Detect which cell encompasses the target text, then output its [X, Y] center coordinate. 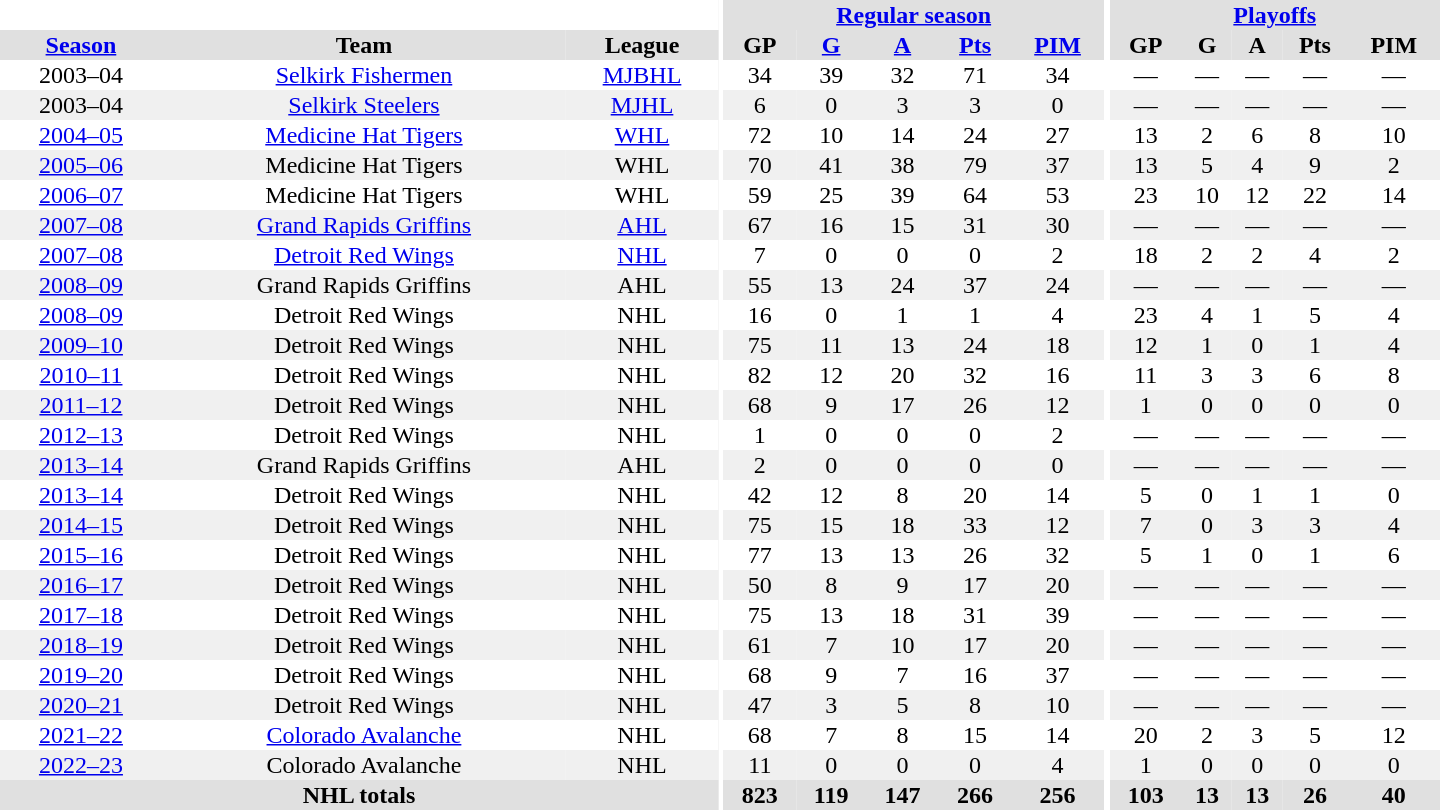
Team [364, 45]
2005–06 [81, 165]
MJHL [642, 105]
266 [976, 795]
71 [976, 75]
256 [1057, 795]
Season [81, 45]
42 [760, 495]
38 [902, 165]
2006–07 [81, 195]
61 [760, 645]
33 [976, 525]
70 [760, 165]
79 [976, 165]
55 [760, 285]
2020–21 [81, 705]
NHL totals [359, 795]
25 [831, 195]
72 [760, 135]
67 [760, 225]
47 [760, 705]
2017–18 [81, 615]
119 [831, 795]
2009–10 [81, 345]
50 [760, 585]
823 [760, 795]
2019–20 [81, 675]
League [642, 45]
2018–19 [81, 645]
2022–23 [81, 765]
MJBHL [642, 75]
2021–22 [81, 735]
Selkirk Fishermen [364, 75]
2015–16 [81, 555]
2011–12 [81, 405]
Selkirk Steelers [364, 105]
59 [760, 195]
Playoffs [1274, 15]
Regular season [914, 15]
22 [1314, 195]
147 [902, 795]
64 [976, 195]
41 [831, 165]
27 [1057, 135]
77 [760, 555]
2016–17 [81, 585]
2004–05 [81, 135]
82 [760, 375]
2012–13 [81, 435]
53 [1057, 195]
40 [1394, 795]
2014–15 [81, 525]
2010–11 [81, 375]
103 [1146, 795]
30 [1057, 225]
